Pinpoint the cell where the given text exists, returning its [x, y] midpoint coordinate. 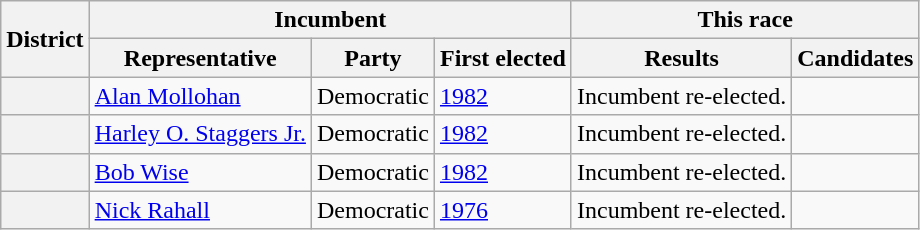
Candidates [856, 58]
This race [744, 20]
Party [372, 58]
Representative [200, 58]
1976 [502, 210]
Results [681, 58]
First elected [502, 58]
Incumbent [330, 20]
Bob Wise [200, 172]
District [45, 39]
Harley O. Staggers Jr. [200, 134]
Alan Mollohan [200, 96]
Nick Rahall [200, 210]
